Search for the cell housing the specified text and yield its [x, y] center coordinate. 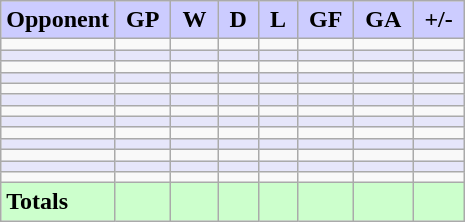
L [278, 20]
Opponent [58, 20]
GA [384, 20]
+/- [438, 20]
D [238, 20]
GP [143, 20]
W [194, 20]
Totals [58, 202]
GF [325, 20]
